Pinpoint the cell where the given text exists, returning its (X, Y) midpoint coordinate. 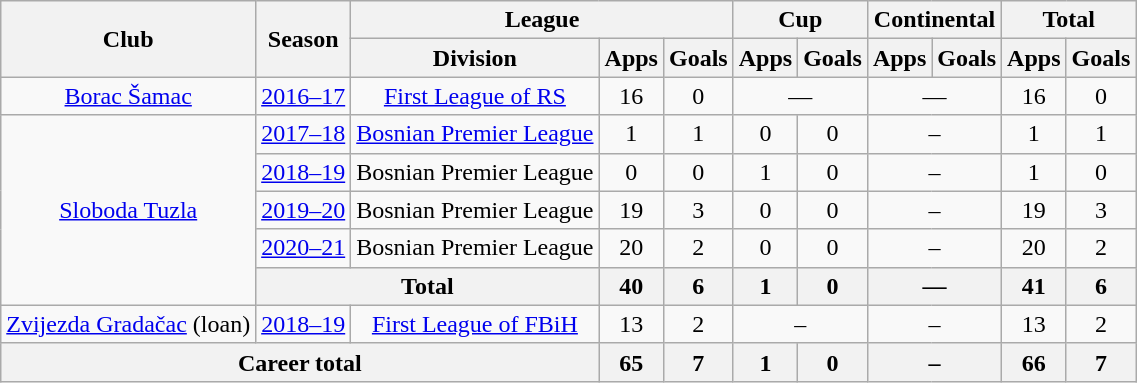
65 (631, 362)
First League of RS (475, 96)
Zvijezda Gradačac (loan) (128, 324)
2019–20 (304, 210)
66 (1034, 362)
Club (128, 39)
Career total (300, 362)
Sloboda Tuzla (128, 210)
41 (1034, 286)
40 (631, 286)
Division (475, 58)
Borac Šamac (128, 96)
Season (304, 39)
League (542, 20)
2016–17 (304, 96)
2017–18 (304, 134)
Continental (934, 20)
First League of FBiH (475, 324)
Cup (800, 20)
2020–21 (304, 248)
